Identify which cell holds the provided text, then report its (X, Y) central coordinate. 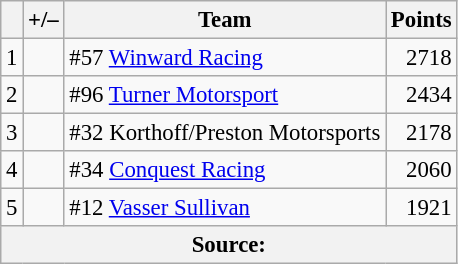
5 (12, 208)
#96 Turner Motorsport (225, 95)
+/– (44, 20)
#57 Winward Racing (225, 58)
2718 (422, 58)
2178 (422, 133)
3 (12, 133)
1 (12, 58)
Team (225, 20)
#12 Vasser Sullivan (225, 208)
Source: (229, 245)
#34 Conquest Racing (225, 170)
#32 Korthoff/Preston Motorsports (225, 133)
2060 (422, 170)
2 (12, 95)
1921 (422, 208)
2434 (422, 95)
4 (12, 170)
Points (422, 20)
